Find where the given text appears and provide that cell's center as (X, Y) coordinate. 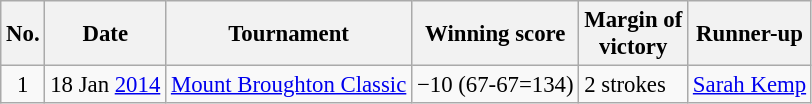
Mount Broughton Classic (289, 85)
−10 (67-67=134) (496, 85)
Tournament (289, 34)
18 Jan 2014 (106, 85)
Winning score (496, 34)
Margin ofvictory (634, 34)
No. (23, 34)
Sarah Kemp (750, 85)
Runner-up (750, 34)
2 strokes (634, 85)
Date (106, 34)
1 (23, 85)
